Return the (x, y) coordinate for the center point of the cell that contains the specified text.  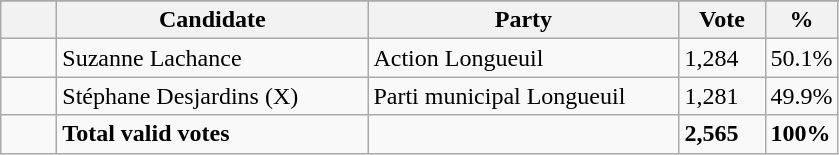
1,284 (722, 58)
% (802, 20)
1,281 (722, 96)
Parti municipal Longueuil (524, 96)
2,565 (722, 134)
Candidate (212, 20)
49.9% (802, 96)
Suzanne Lachance (212, 58)
Party (524, 20)
Vote (722, 20)
Stéphane Desjardins (X) (212, 96)
Action Longueuil (524, 58)
Total valid votes (212, 134)
100% (802, 134)
50.1% (802, 58)
